Return [x, y] of the center of cell containing provided text 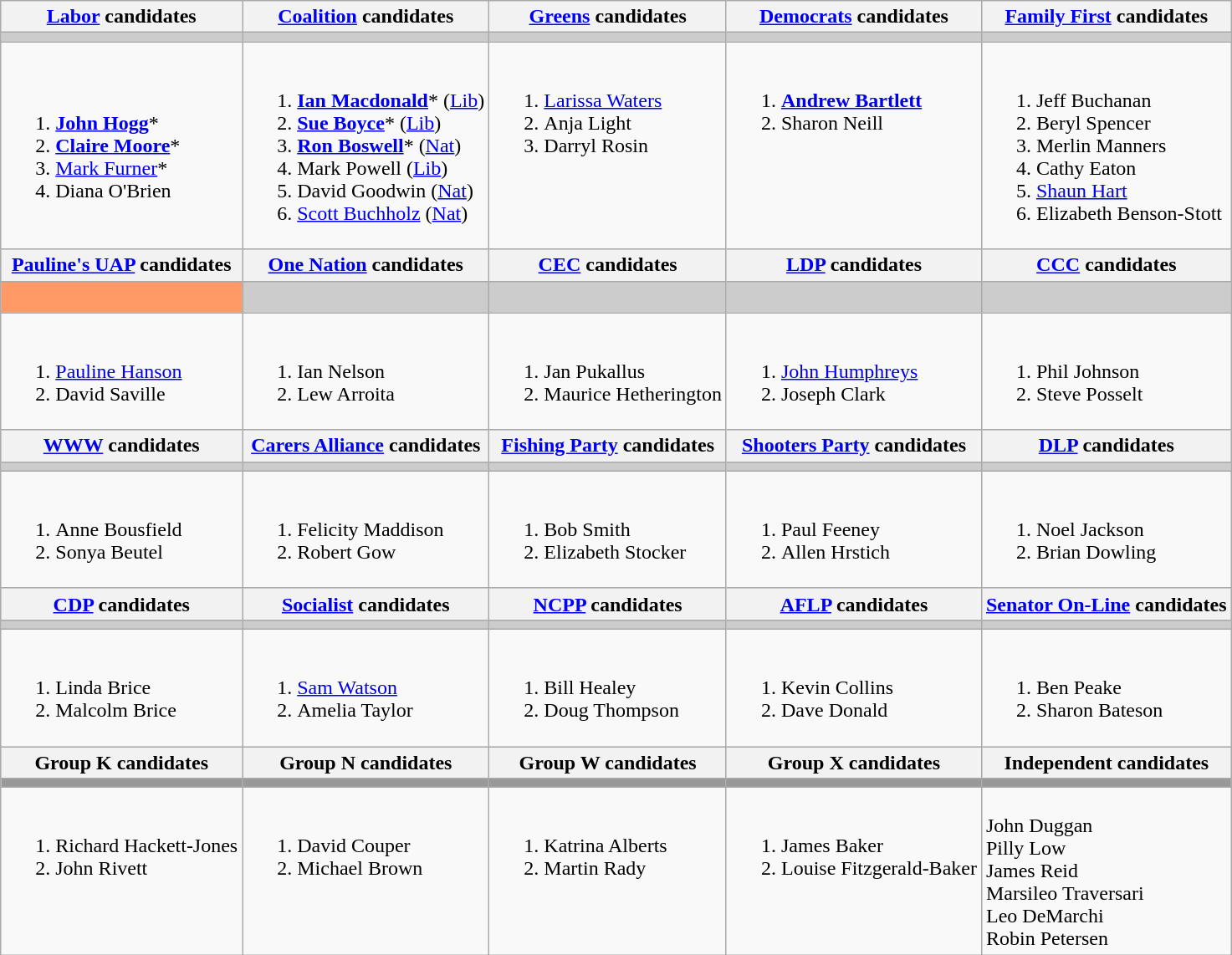
Pauline HansonDavid Saville [122, 371]
Bill HealeyDoug Thompson [608, 687]
DLP candidates [1106, 446]
Fishing Party candidates [608, 446]
Noel JacksonBrian Dowling [1106, 529]
Ben PeakeSharon Bateson [1106, 687]
David CouperMichael Brown [366, 871]
Labor candidates [122, 17]
Family First candidates [1106, 17]
Anne BousfieldSonya Beutel [122, 529]
Group W candidates [608, 762]
Greens candidates [608, 17]
Democrats candidates [853, 17]
Katrina AlbertsMartin Rady [608, 871]
Jeff BuchananBeryl SpencerMerlin MannersCathy EatonShaun HartElizabeth Benson-Stott [1106, 146]
Carers Alliance candidates [366, 446]
Linda BriceMalcolm Brice [122, 687]
Ian Macdonald* (Lib)Sue Boyce* (Lib)Ron Boswell* (Nat)Mark Powell (Lib)David Goodwin (Nat)Scott Buchholz (Nat) [366, 146]
Bob SmithElizabeth Stocker [608, 529]
Larissa WatersAnja LightDarryl Rosin [608, 146]
Group X candidates [853, 762]
John Duggan Pilly Low James Reid Marsileo Traversari Leo DeMarchi Robin Petersen [1106, 871]
Jan PukallusMaurice Hetherington [608, 371]
Group N candidates [366, 762]
Senator On-Line candidates [1106, 604]
Socialist candidates [366, 604]
Richard Hackett-JonesJohn Rivett [122, 871]
James BakerLouise Fitzgerald-Baker [853, 871]
Pauline's UAP candidates [122, 265]
Coalition candidates [366, 17]
CCC candidates [1106, 265]
Ian NelsonLew Arroita [366, 371]
Kevin CollinsDave Donald [853, 687]
Group K candidates [122, 762]
One Nation candidates [366, 265]
Shooters Party candidates [853, 446]
Felicity MaddisonRobert Gow [366, 529]
CEC candidates [608, 265]
John Hogg*Claire Moore*Mark Furner*Diana O'Brien [122, 146]
Independent candidates [1106, 762]
John HumphreysJoseph Clark [853, 371]
WWW candidates [122, 446]
NCPP candidates [608, 604]
Sam WatsonAmelia Taylor [366, 687]
Paul FeeneyAllen Hrstich [853, 529]
LDP candidates [853, 265]
AFLP candidates [853, 604]
CDP candidates [122, 604]
Andrew BartlettSharon Neill [853, 146]
Phil JohnsonSteve Posselt [1106, 371]
